For the text-containing cell, return its midpoint in (X, Y) coordinate format. 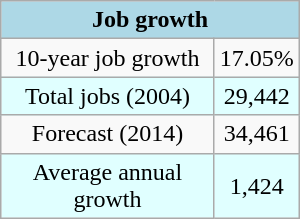
17.05% (256, 58)
Total jobs (2004) (108, 96)
Job growth (150, 20)
Average annual growth (108, 186)
34,461 (256, 134)
1,424 (256, 186)
29,442 (256, 96)
10-year job growth (108, 58)
Forecast (2014) (108, 134)
